Capture the cell that displays the provided text and extract its (x, y) central coordinate. 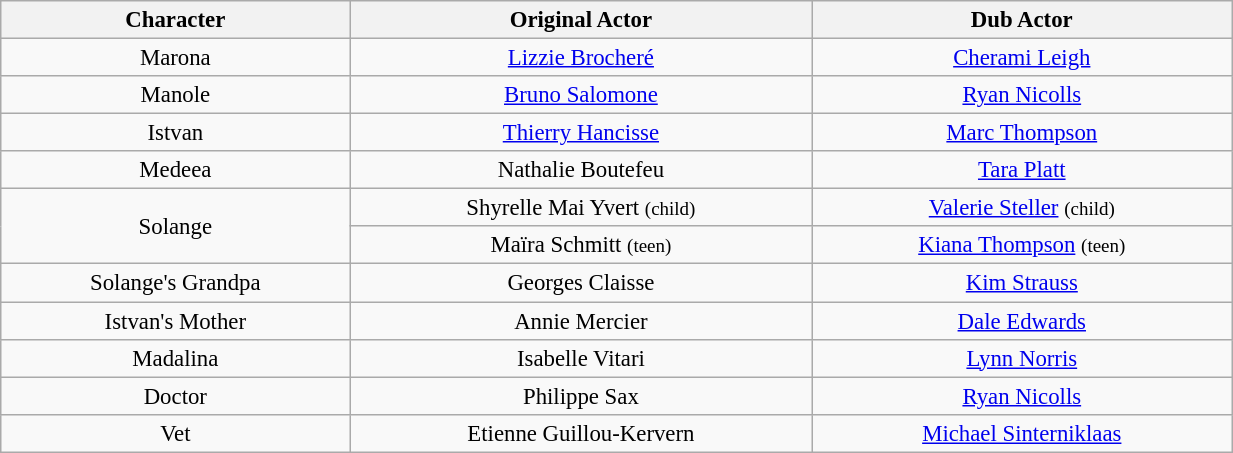
Thierry Hancisse (581, 133)
Georges Claisse (581, 283)
Original Actor (581, 20)
Cherami Leigh (1022, 58)
Philippe Sax (581, 396)
Shyrelle Mai Yvert (child) (581, 208)
Kim Strauss (1022, 283)
Kiana Thompson (teen) (1022, 245)
Annie Mercier (581, 321)
Etienne Guillou-Kervern (581, 433)
Nathalie Boutefeu (581, 170)
Marc Thompson (1022, 133)
Valerie Steller (child) (1022, 208)
Manole (176, 95)
Marona (176, 58)
Dub Actor (1022, 20)
Lizzie Brocheré (581, 58)
Isabelle Vitari (581, 358)
Vet (176, 433)
Istvan (176, 133)
Istvan's Mother (176, 321)
Bruno Salomone (581, 95)
Tara Platt (1022, 170)
Michael Sinterniklaas (1022, 433)
Medeea (176, 170)
Doctor (176, 396)
Lynn Norris (1022, 358)
Character (176, 20)
Solange (176, 226)
Dale Edwards (1022, 321)
Maïra Schmitt (teen) (581, 245)
Madalina (176, 358)
Solange's Grandpa (176, 283)
